Provide the [x, y] coordinate of the cell's center where the given text is located.  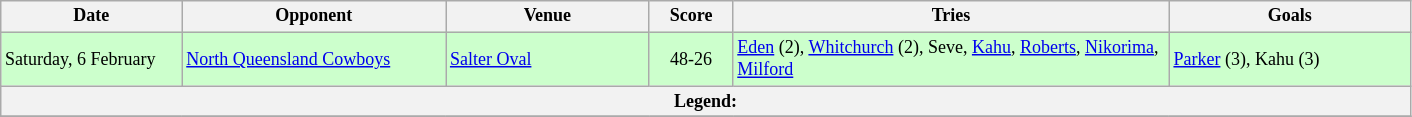
Salter Oval [548, 59]
Parker (3), Kahu (3) [1290, 59]
Date [92, 16]
Tries [951, 16]
48-26 [691, 59]
Goals [1290, 16]
Venue [548, 16]
North Queensland Cowboys [314, 59]
Opponent [314, 16]
Eden (2), Whitchurch (2), Seve, Kahu, Roberts, Nikorima, Milford [951, 59]
Score [691, 16]
Legend: [706, 102]
Saturday, 6 February [92, 59]
